From the cell containing the given text, extract its center point as (x, y) coordinate. 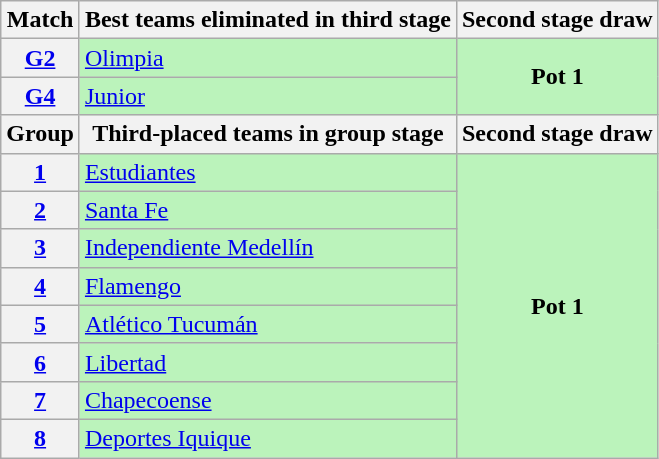
Olimpia (268, 58)
Deportes Iquique (268, 438)
Chapecoense (268, 400)
2 (40, 210)
Atlético Tucumán (268, 324)
G4 (40, 96)
Junior (268, 96)
Independiente Medellín (268, 248)
Santa Fe (268, 210)
6 (40, 362)
Best teams eliminated in third stage (268, 20)
3 (40, 248)
Group (40, 134)
Estudiantes (268, 172)
Match (40, 20)
Flamengo (268, 286)
1 (40, 172)
4 (40, 286)
Libertad (268, 362)
G2 (40, 58)
5 (40, 324)
7 (40, 400)
8 (40, 438)
Third-placed teams in group stage (268, 134)
